Search for the cell housing the specified text and yield its [x, y] center coordinate. 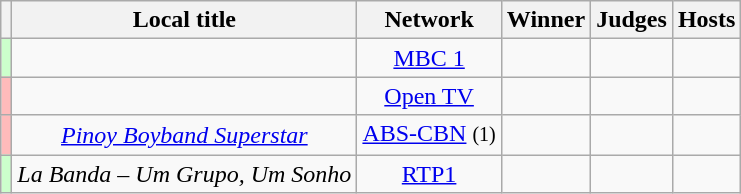
MBC 1 [429, 58]
Winner [546, 20]
Local title [184, 20]
Judges [632, 20]
RTP1 [429, 173]
Pinoy Boyband Superstar [184, 135]
La Banda – Um Grupo, Um Sonho [184, 173]
ABS-CBN (1) [429, 135]
Hosts [706, 20]
Network [429, 20]
Open TV [429, 96]
